Output the (x, y) coordinate of the center of the cell containing the given text.  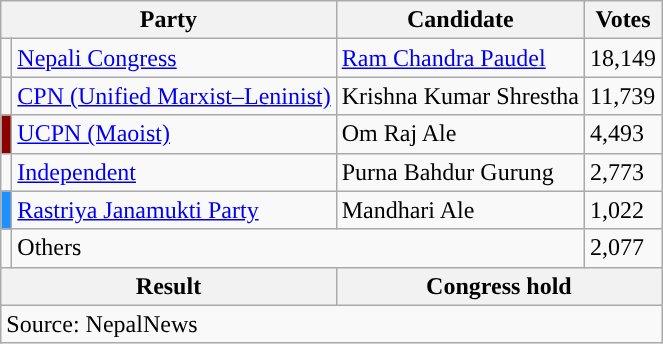
CPN (Unified Marxist–Leninist) (174, 96)
UCPN (Maoist) (174, 134)
Rastriya Janamukti Party (174, 210)
Krishna Kumar Shrestha (460, 96)
Candidate (460, 20)
18,149 (624, 58)
1,022 (624, 210)
Independent (174, 172)
Om Raj Ale (460, 134)
11,739 (624, 96)
Result (168, 286)
Votes (624, 20)
Ram Chandra Paudel (460, 58)
Party (168, 20)
2,077 (624, 248)
4,493 (624, 134)
Purna Bahdur Gurung (460, 172)
Congress hold (498, 286)
2,773 (624, 172)
Others (298, 248)
Source: NepalNews (332, 324)
Nepali Congress (174, 58)
Mandhari Ale (460, 210)
